For the text-containing cell, return its midpoint in [X, Y] coordinate format. 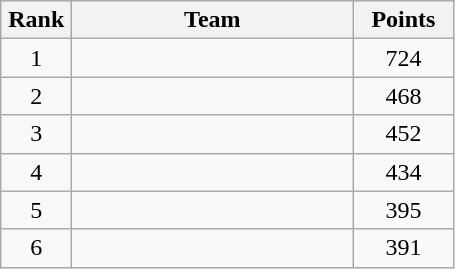
1 [36, 58]
5 [36, 210]
2 [36, 96]
434 [404, 172]
3 [36, 134]
Team [212, 20]
724 [404, 58]
395 [404, 210]
468 [404, 96]
452 [404, 134]
391 [404, 248]
4 [36, 172]
Points [404, 20]
6 [36, 248]
Rank [36, 20]
